Output the [x, y] coordinate of the center of the cell containing the given text.  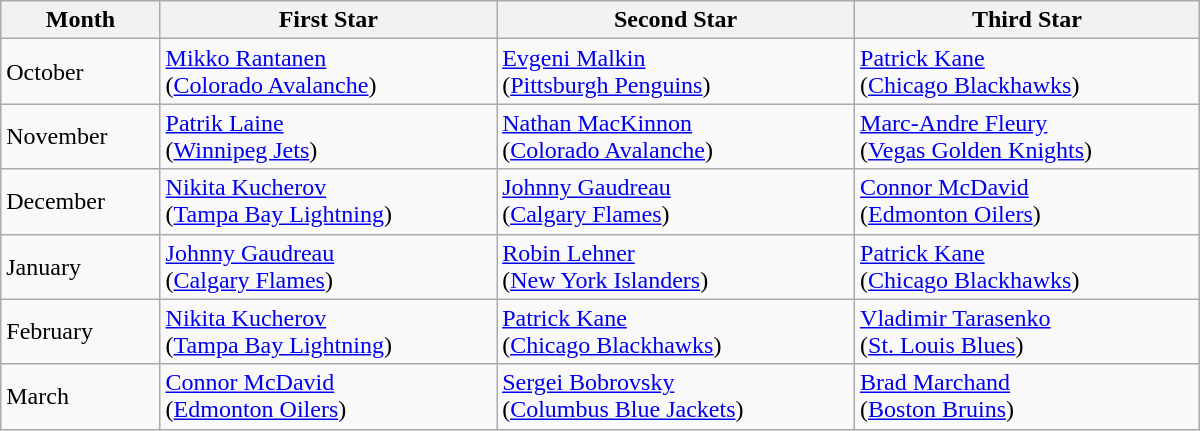
Mikko Rantanen(Colorado Avalanche) [328, 72]
Month [80, 20]
January [80, 266]
First Star [328, 20]
February [80, 332]
Second Star [676, 20]
November [80, 136]
Brad Marchand(Boston Bruins) [1028, 396]
Sergei Bobrovsky(Columbus Blue Jackets) [676, 396]
December [80, 202]
Evgeni Malkin(Pittsburgh Penguins) [676, 72]
March [80, 396]
Vladimir Tarasenko(St. Louis Blues) [1028, 332]
Third Star [1028, 20]
Patrik Laine(Winnipeg Jets) [328, 136]
Marc-Andre Fleury(Vegas Golden Knights) [1028, 136]
October [80, 72]
Nathan MacKinnon(Colorado Avalanche) [676, 136]
Robin Lehner(New York Islanders) [676, 266]
